Extract the [x, y] coordinate from the center of the cell holding the provided text.  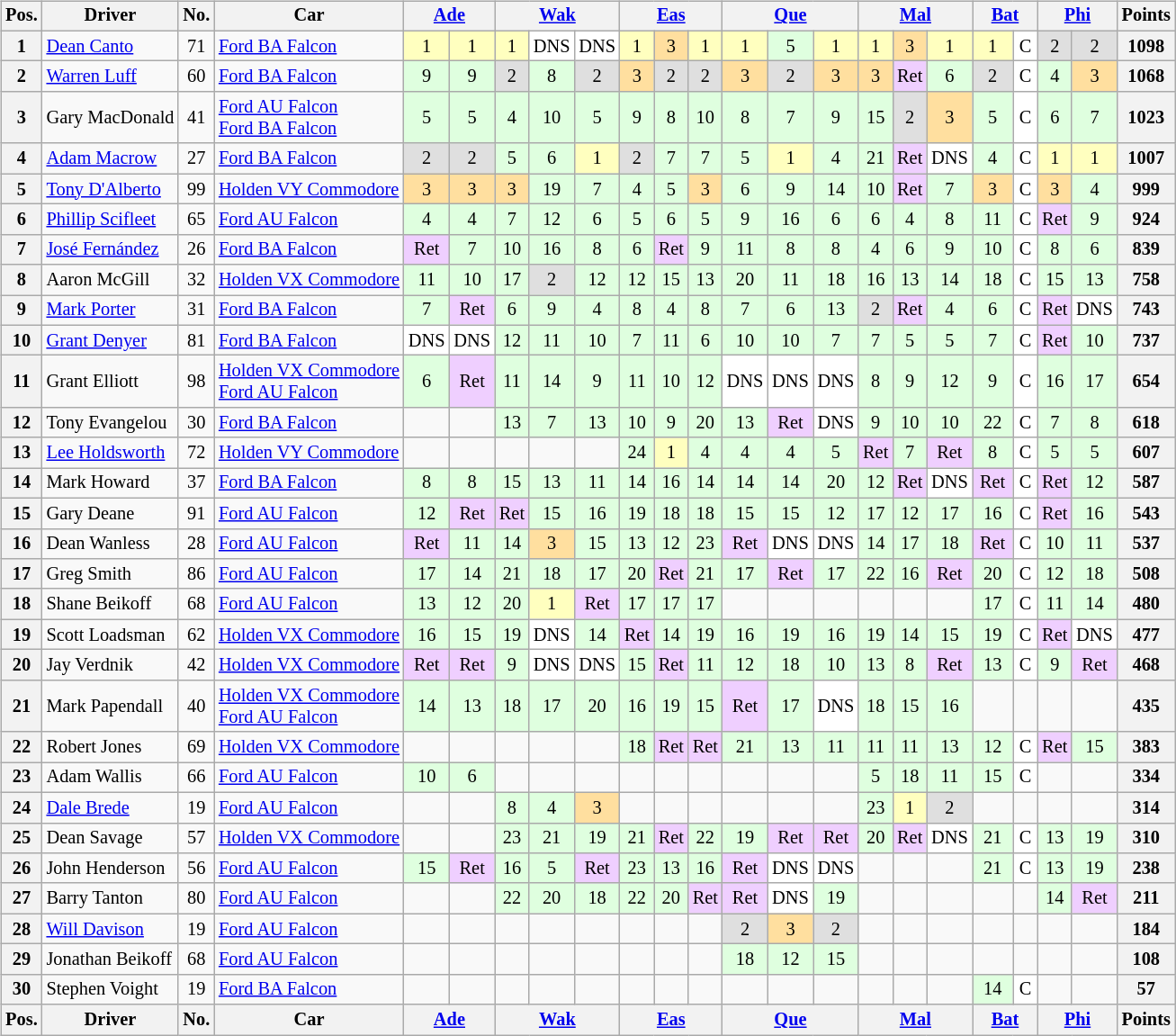
Barry Tanton [111, 898]
Ford AU Falcon Ford BA Falcon [310, 118]
Aaron McGill [111, 280]
69 [196, 747]
508 [1146, 574]
Tony D'Alberto [111, 189]
60 [196, 77]
Gary Deane [111, 513]
72 [196, 453]
40 [196, 706]
743 [1146, 311]
607 [1146, 453]
42 [196, 665]
Mark Papendall [111, 706]
66 [196, 778]
Warren Luff [111, 77]
31 [196, 311]
Gary MacDonald [111, 118]
Tony Evangelou [111, 423]
80 [196, 898]
71 [196, 46]
999 [1146, 189]
John Henderson [111, 869]
Adam Wallis [111, 778]
86 [196, 574]
José Fernández [111, 249]
Mark Porter [111, 311]
1098 [1146, 46]
468 [1146, 665]
32 [196, 280]
Dean Canto [111, 46]
924 [1146, 220]
Dean Savage [111, 838]
Mark Howard [111, 483]
334 [1146, 778]
184 [1146, 929]
98 [196, 382]
91 [196, 513]
108 [1146, 959]
758 [1146, 280]
238 [1146, 869]
41 [196, 118]
29 [22, 959]
Adam Macrow [111, 158]
Grant Denyer [111, 340]
435 [1146, 706]
654 [1146, 382]
Grant Elliott [111, 382]
37 [196, 483]
618 [1146, 423]
Phillip Scifleet [111, 220]
Stephen Voight [111, 989]
Scott Loadsman [111, 635]
56 [196, 869]
1007 [1146, 158]
62 [196, 635]
Dean Wanless [111, 544]
543 [1146, 513]
587 [1146, 483]
Jay Verdnik [111, 665]
839 [1146, 249]
480 [1146, 604]
477 [1146, 635]
25 [22, 838]
81 [196, 340]
1023 [1146, 118]
Robert Jones [111, 747]
Will Davison [111, 929]
310 [1146, 838]
314 [1146, 807]
Greg Smith [111, 574]
65 [196, 220]
99 [196, 189]
Dale Brede [111, 807]
537 [1146, 544]
211 [1146, 898]
Jonathan Beikoff [111, 959]
Shane Beikoff [111, 604]
383 [1146, 747]
1068 [1146, 77]
737 [1146, 340]
Lee Holdsworth [111, 453]
